Find where the given text appears and provide that cell's center as [X, Y] coordinate. 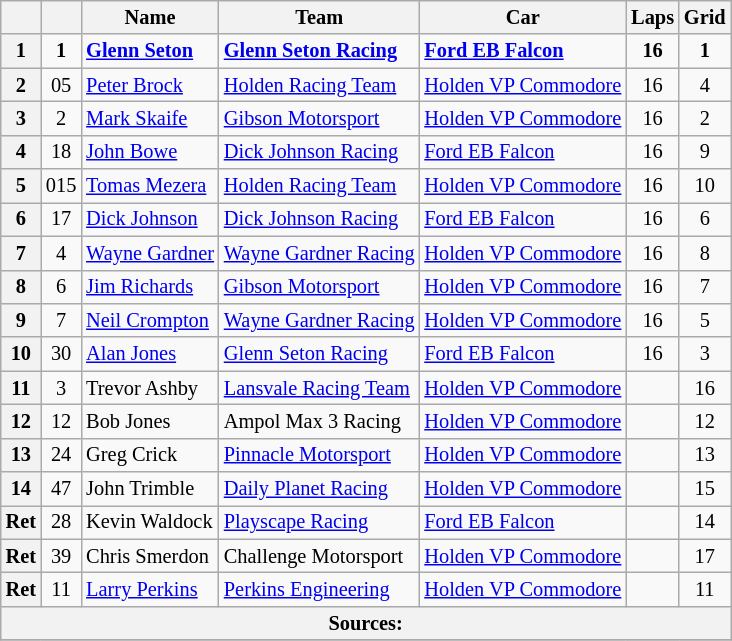
015 [61, 186]
Bob Jones [150, 421]
Challenge Motorsport [320, 556]
Dick Johnson [150, 219]
15 [705, 489]
Chris Smerdon [150, 556]
Trevor Ashby [150, 388]
Tomas Mezera [150, 186]
Grid [705, 17]
Car [522, 17]
Pinnacle Motorsport [320, 455]
Laps [652, 17]
Larry Perkins [150, 589]
Ampol Max 3 Racing [320, 421]
Wayne Gardner [150, 253]
Perkins Engineering [320, 589]
Team [320, 17]
18 [61, 152]
Mark Skaife [150, 118]
05 [61, 85]
24 [61, 455]
Neil Crompton [150, 320]
Peter Brock [150, 85]
30 [61, 354]
Glenn Seton [150, 51]
Greg Crick [150, 455]
John Bowe [150, 152]
28 [61, 522]
Kevin Waldock [150, 522]
Alan Jones [150, 354]
Daily Planet Racing [320, 489]
Jim Richards [150, 287]
Lansvale Racing Team [320, 388]
39 [61, 556]
Sources: [366, 623]
47 [61, 489]
Name [150, 17]
Playscape Racing [320, 522]
John Trimble [150, 489]
